Capture the cell that displays the provided text and extract its (X, Y) central coordinate. 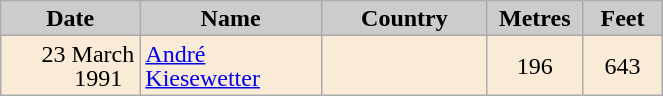
Feet (622, 18)
196 (534, 66)
643 (622, 66)
Name (231, 18)
23 March 1991 (70, 66)
Country (404, 18)
Date (70, 18)
André Kiesewetter (231, 66)
Metres (534, 18)
